Search for the cell housing the specified text and yield its (x, y) center coordinate. 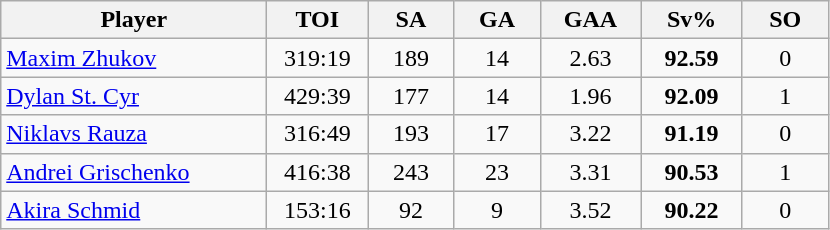
GAA (590, 20)
GA (497, 20)
Andrei Grischenko (134, 172)
91.19 (692, 134)
SA (411, 20)
92.59 (692, 58)
319:19 (318, 58)
Dylan St. Cyr (134, 96)
Player (134, 20)
90.22 (692, 210)
416:38 (318, 172)
SO (785, 20)
1.96 (590, 96)
23 (497, 172)
9 (497, 210)
17 (497, 134)
TOI (318, 20)
92.09 (692, 96)
90.53 (692, 172)
429:39 (318, 96)
Niklavs Rauza (134, 134)
Akira Schmid (134, 210)
Maxim Zhukov (134, 58)
3.22 (590, 134)
316:49 (318, 134)
189 (411, 58)
243 (411, 172)
3.52 (590, 210)
2.63 (590, 58)
3.31 (590, 172)
Sv% (692, 20)
92 (411, 210)
193 (411, 134)
153:16 (318, 210)
177 (411, 96)
